Capture the cell that displays the provided text and extract its [X, Y] central coordinate. 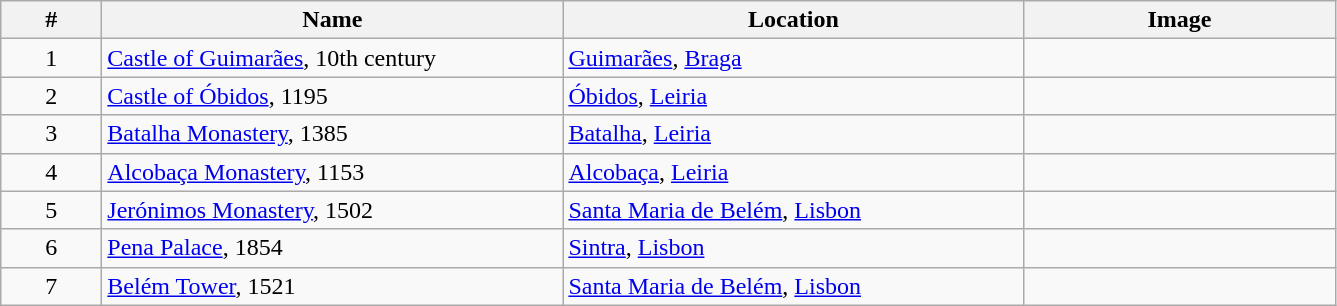
Batalha Monastery, 1385 [332, 134]
1 [52, 58]
Pena Palace, 1854 [332, 248]
7 [52, 286]
Sintra, Lisbon [794, 248]
5 [52, 210]
Image [1180, 20]
Location [794, 20]
Óbidos, Leiria [794, 96]
Castle of Guimarães, 10th century [332, 58]
Guimarães, Braga [794, 58]
2 [52, 96]
Alcobaça Monastery, 1153 [332, 172]
Belém Tower, 1521 [332, 286]
# [52, 20]
6 [52, 248]
Castle of Óbidos, 1195 [332, 96]
Alcobaça, Leiria [794, 172]
4 [52, 172]
3 [52, 134]
Batalha, Leiria [794, 134]
Name [332, 20]
Jerónimos Monastery, 1502 [332, 210]
